Return the (x, y) coordinate for the center point of the cell that contains the specified text.  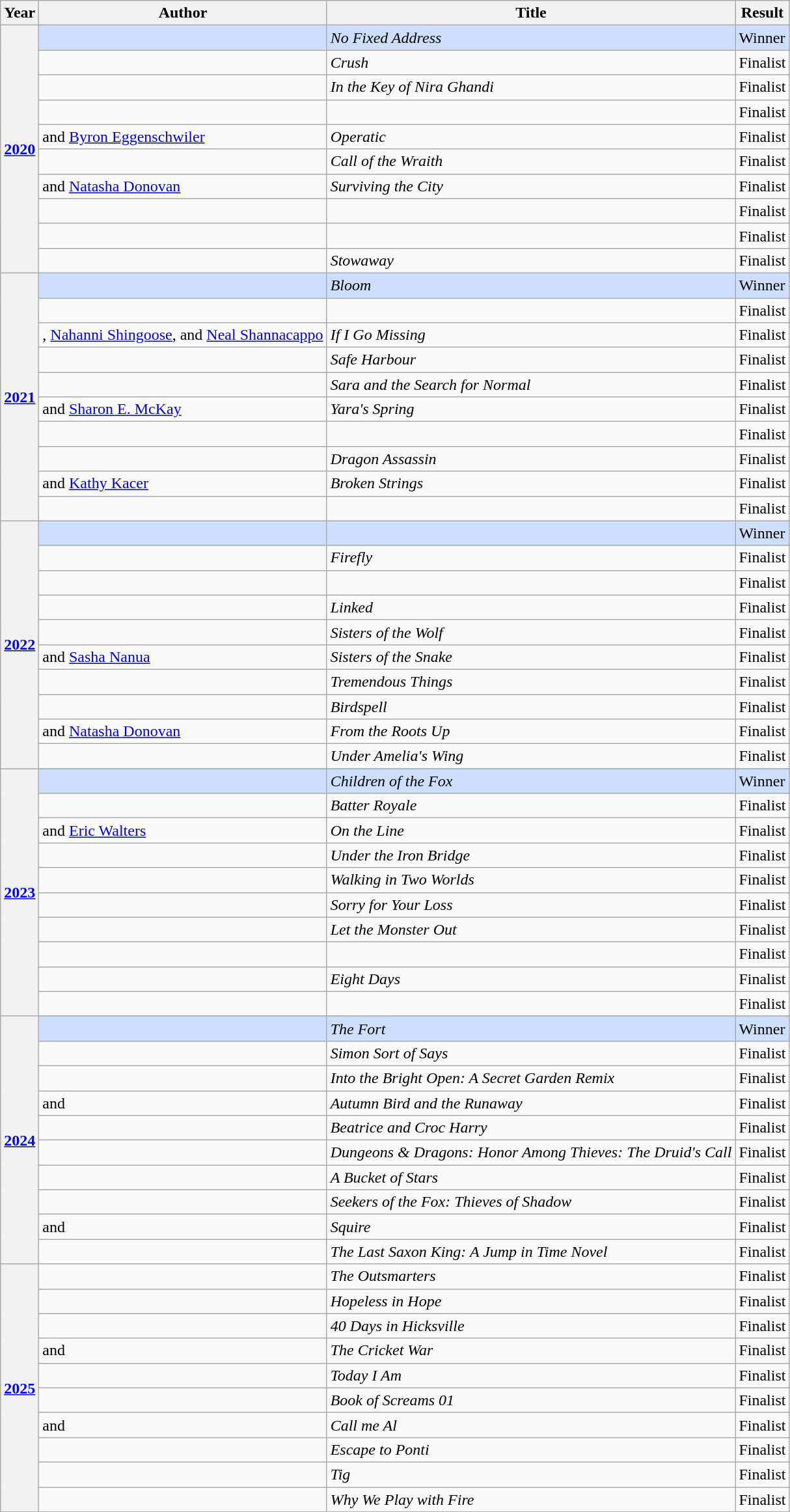
and Sasha Nanua (183, 657)
Let the Monster Out (531, 929)
From the Roots Up (531, 732)
Birdspell (531, 706)
Batter Royale (531, 806)
Year (20, 13)
Stowaway (531, 260)
Walking in Two Worlds (531, 880)
Sisters of the Wolf (531, 632)
Squire (531, 1227)
Tremendous Things (531, 681)
Crush (531, 62)
The Last Saxon King: A Jump in Time Novel (531, 1252)
Firefly (531, 558)
Seekers of the Fox: Thieves of Shadow (531, 1202)
Sara and the Search for Normal (531, 385)
Dungeons & Dragons: Honor Among Thieves: The Druid's Call (531, 1153)
2023 (20, 893)
Under Amelia's Wing (531, 756)
A Bucket of Stars (531, 1177)
Call of the Wraith (531, 161)
The Outsmarters (531, 1276)
Operatic (531, 137)
The Fort (531, 1028)
Title (531, 13)
2024 (20, 1140)
Safe Harbour (531, 360)
If I Go Missing (531, 335)
Eight Days (531, 979)
Children of the Fox (531, 781)
Today I Am (531, 1375)
2020 (20, 150)
Author (183, 13)
The Cricket War (531, 1351)
Why We Play with Fire (531, 1499)
Beatrice and Croc Harry (531, 1128)
On the Line (531, 831)
Escape to Ponti (531, 1450)
Simon Sort of Says (531, 1053)
Call me Al (531, 1425)
Sorry for Your Loss (531, 905)
Dragon Assassin (531, 459)
Sisters of the Snake (531, 657)
Autumn Bird and the Runaway (531, 1103)
Result (763, 13)
Broken Strings (531, 484)
Bloom (531, 285)
and Sharon E. McKay (183, 409)
Hopeless in Hope (531, 1301)
Under the Iron Bridge (531, 855)
2022 (20, 644)
No Fixed Address (531, 38)
40 Days in Hicksville (531, 1326)
, Nahanni Shingoose, and Neal Shannacappo (183, 335)
and Byron Eggenschwiler (183, 137)
Linked (531, 607)
2021 (20, 397)
Tig (531, 1474)
Book of Screams 01 (531, 1400)
Yara's Spring (531, 409)
Surviving the City (531, 186)
Into the Bright Open: A Secret Garden Remix (531, 1078)
and Kathy Kacer (183, 484)
In the Key of Nira Ghandi (531, 87)
2025 (20, 1388)
and Eric Walters (183, 831)
